Scan for the cell matching the given text and deliver its [x, y] coordinate at center. 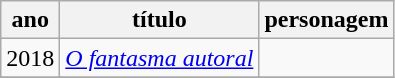
personagem [326, 20]
título [160, 20]
O fantasma autoral [160, 58]
ano [30, 20]
2018 [30, 58]
